Pinpoint the cell where the given text exists, returning its (X, Y) midpoint coordinate. 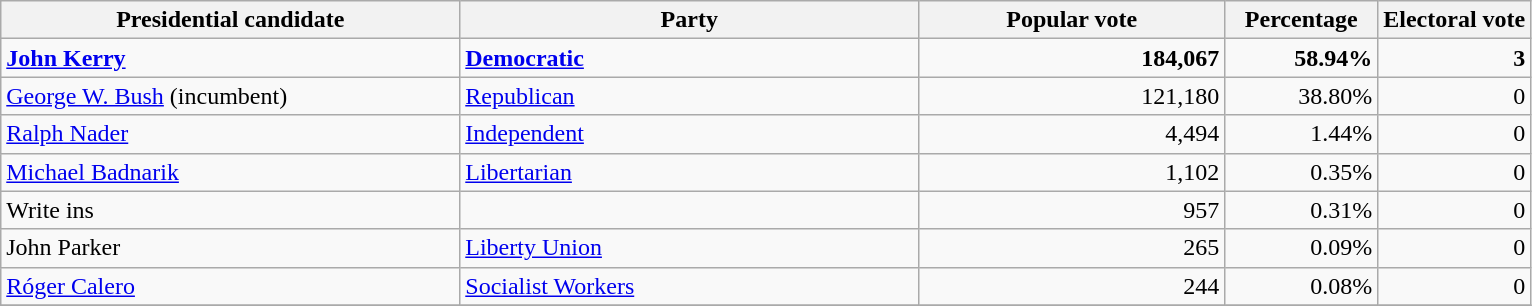
0.09% (1302, 248)
George W. Bush (incumbent) (230, 96)
265 (1072, 248)
Democratic (690, 58)
Ralph Nader (230, 134)
Independent (690, 134)
Michael Badnarik (230, 172)
957 (1072, 210)
0.08% (1302, 286)
John Parker (230, 248)
Write ins (230, 210)
4,494 (1072, 134)
Republican (690, 96)
121,180 (1072, 96)
0.31% (1302, 210)
38.80% (1302, 96)
Socialist Workers (690, 286)
Liberty Union (690, 248)
Party (690, 20)
John Kerry (230, 58)
1,102 (1072, 172)
Electoral vote (1454, 20)
Róger Calero (230, 286)
Libertarian (690, 172)
Presidential candidate (230, 20)
Percentage (1302, 20)
244 (1072, 286)
Popular vote (1072, 20)
184,067 (1072, 58)
0.35% (1302, 172)
58.94% (1302, 58)
3 (1454, 58)
1.44% (1302, 134)
